Determine the (X, Y) coordinate at the center of the cell enclosing the given text.  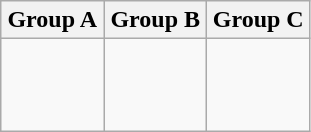
Group B (156, 20)
Group A (52, 20)
Group C (258, 20)
